Scan for the cell matching the given text and deliver its (x, y) coordinate at center. 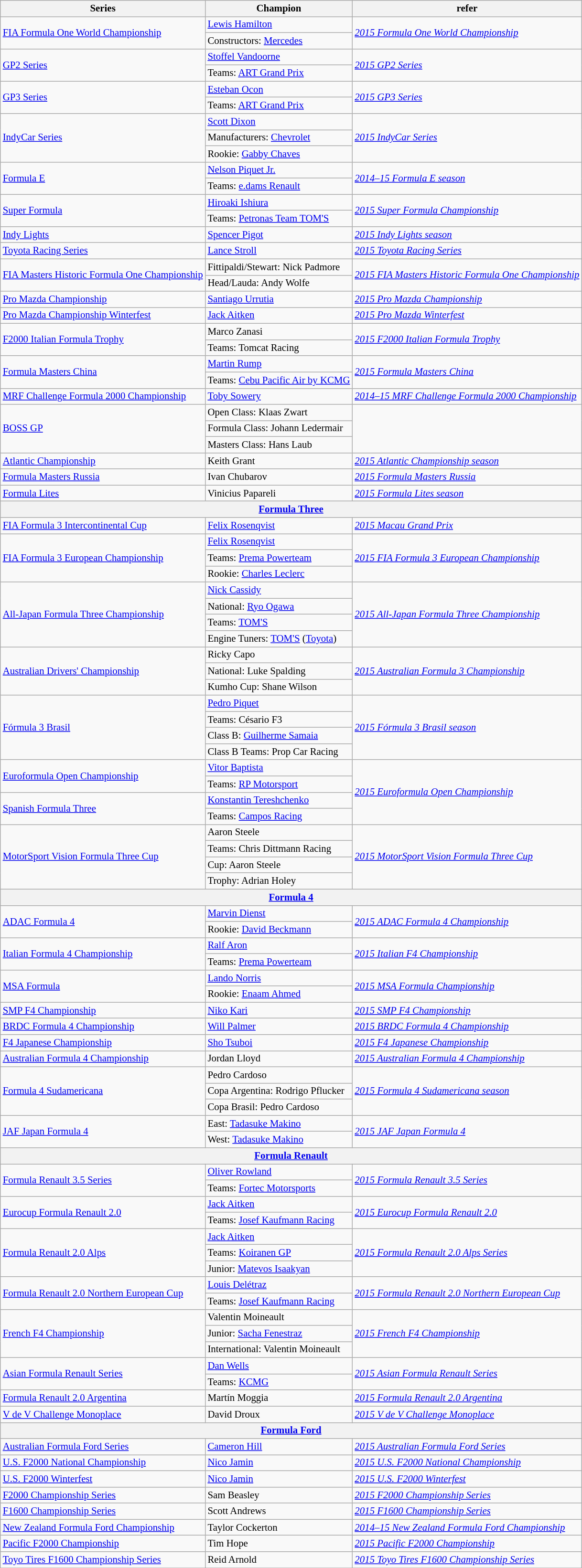
Louis Delétraz (279, 1285)
Teams: Césario F3 (279, 720)
Sho Tsuboi (279, 1043)
Formula Class: Johann Ledermair (279, 429)
Junior: Sacha Fenestraz (279, 1334)
Tim Hope (279, 1544)
FIA Formula One World Championship (103, 32)
Keith Grant (279, 461)
2015 FIA Formula 3 European Championship (467, 558)
2015 French F4 Championship (467, 1334)
Kumho Cup: Shane Wilson (279, 687)
Lewis Hamilton (279, 24)
Hiroaki Ishiura (279, 202)
2015 F1600 Championship Series (467, 1511)
2015 MotorSport Vision Formula Three Cup (467, 857)
Santiago Urrutia (279, 299)
Martin Rump (279, 364)
refer (467, 9)
2015 Formula Masters China (467, 372)
Pedro Cardoso (279, 1075)
Stoffel Vandoorne (279, 57)
MotorSport Vision Formula Three Cup (103, 857)
2015 Italian F4 Championship (467, 954)
Fittipaldi/Stewart: Nick Padmore (279, 267)
2015 GP3 Series (467, 97)
Teams: e.dams Renault (279, 186)
Ralf Aron (279, 946)
BRDC Formula 4 Championship (103, 1027)
Eurocup Formula Renault 2.0 (103, 1212)
2015 MSA Formula Championship (467, 986)
Teams: TOM'S (279, 623)
U.S. F2000 Winterfest (103, 1479)
Super Formula (103, 211)
Teams: Campos Racing (279, 816)
ADAC Formula 4 (103, 922)
Teams: Fortec Motorsports (279, 1188)
2014–15 MRF Challenge Formula 2000 Championship (467, 396)
2015 U.S. F2000 Winterfest (467, 1479)
GP3 Series (103, 97)
MRF Challenge Formula 2000 Championship (103, 396)
2015 Super Formula Championship (467, 211)
JAF Japan Formula 4 (103, 1132)
Fórmula 3 Brasil (103, 728)
Taylor Cockerton (279, 1527)
2015 Formula 4 Sudamericana season (467, 1091)
Nelson Piquet Jr. (279, 170)
SMP F4 Championship (103, 1010)
Oliver Rowland (279, 1172)
2015 Formula Lites season (467, 493)
2015 F2000 Championship Series (467, 1495)
2014–15 New Zealand Formula Ford Championship (467, 1527)
F2000 Italian Formula Trophy (103, 340)
Marvin Dienst (279, 913)
Lando Norris (279, 978)
Asian Formula Renault Series (103, 1374)
Spencer Pigot (279, 234)
FIA Masters Historic Formula One Championship (103, 275)
FIA Formula 3 Intercontinental Cup (103, 526)
Konstantin Tereshchenko (279, 800)
West: Tadasuke Makino (279, 1140)
Formula Masters Russia (103, 477)
2015 All-Japan Formula Three Championship (467, 614)
Teams: KCMG (279, 1382)
Spanish Formula Three (103, 808)
Toby Sowery (279, 396)
Australian Formula 4 Championship (103, 1059)
Rookie: Gabby Chaves (279, 154)
Toyota Racing Series (103, 251)
Masters Class: Hans Laub (279, 445)
Teams: Koiranen GP (279, 1253)
2015 Indy Lights season (467, 234)
Jordan Lloyd (279, 1059)
GP2 Series (103, 65)
National: Ryo Ogawa (279, 606)
Toyo Tires F1600 Championship Series (103, 1560)
Teams: Tomcat Racing (279, 348)
Copa Argentina: Rodrigo Pflucker (279, 1091)
Teams: Petronas Team TOM'S (279, 219)
2015 BRDC Formula 4 Championship (467, 1027)
FIA Formula 3 European Championship (103, 558)
Formula Masters China (103, 372)
2015 ADAC Formula 4 Championship (467, 922)
2015 Asian Formula Renault Series (467, 1374)
F4 Japanese Championship (103, 1043)
2015 JAF Japan Formula 4 (467, 1132)
David Droux (279, 1414)
2014–15 Formula E season (467, 178)
Sam Beasley (279, 1495)
2015 Formula Renault 3.5 Series (467, 1180)
2015 V de V Challenge Monoplace (467, 1414)
Pro Mazda Championship Winterfest (103, 316)
Euroformula Open Championship (103, 776)
Formula E (103, 178)
Champion (279, 9)
East: Tadasuke Makino (279, 1123)
2015 Formula Masters Russia (467, 477)
2015 Fórmula 3 Brasil season (467, 728)
Valentin Moineault (279, 1317)
Italian Formula 4 Championship (103, 954)
Head/Lauda: Andy Wolfe (279, 283)
Formula Renault 2.0 Argentina (103, 1398)
French F4 Championship (103, 1334)
2015 Macau Grand Prix (467, 526)
Series (103, 9)
Martín Moggia (279, 1398)
2015 Formula Renault 2.0 Northern European Cup (467, 1293)
Formula Lites (103, 493)
2015 Euroformula Open Championship (467, 792)
2015 FIA Masters Historic Formula One Championship (467, 275)
Will Palmer (279, 1027)
2015 Toyota Racing Series (467, 251)
Engine Tuners: TOM'S (Toyota) (279, 639)
2015 IndyCar Series (467, 138)
2015 GP2 Series (467, 65)
Rookie: David Beckmann (279, 930)
Pedro Piquet (279, 703)
Teams: Chris Dittmann Racing (279, 849)
Formula Three (291, 509)
All-Japan Formula Three Championship (103, 614)
2015 F2000 Italian Formula Trophy (467, 340)
2015 SMP F4 Championship (467, 1010)
Reid Arnold (279, 1560)
2015 Toyo Tires F1600 Championship Series (467, 1560)
2015 Australian Formula Ford Series (467, 1447)
Scott Dixon (279, 122)
Pro Mazda Championship (103, 299)
New Zealand Formula Ford Championship (103, 1527)
Vitor Baptista (279, 768)
Atlantic Championship (103, 461)
Formula Renault 3.5 Series (103, 1180)
Lance Stroll (279, 251)
Formula Ford (291, 1430)
U.S. F2000 National Championship (103, 1463)
Trophy: Adrian Holey (279, 881)
Pacific F2000 Championship (103, 1544)
Cup: Aaron Steele (279, 865)
IndyCar Series (103, 138)
Scott Andrews (279, 1511)
Teams: Cebu Pacific Air by KCMG (279, 380)
Rookie: Charles Leclerc (279, 574)
Cameron Hill (279, 1447)
Class B: Guilherme Samaia (279, 736)
Niko Kari (279, 1010)
F2000 Championship Series (103, 1495)
MSA Formula (103, 986)
Junior: Matevos Isaakyan (279, 1269)
Rookie: Enaam Ahmed (279, 994)
2015 Formula Renault 2.0 Argentina (467, 1398)
Copa Brasil: Pedro Cardoso (279, 1107)
2015 U.S. F2000 National Championship (467, 1463)
Ivan Chubarov (279, 477)
2015 Eurocup Formula Renault 2.0 (467, 1212)
Formula Renault 2.0 Northern European Cup (103, 1293)
Australian Formula Ford Series (103, 1447)
BOSS GP (103, 429)
Vinicius Papareli (279, 493)
Constructors: Mercedes (279, 41)
2015 Pro Mazda Championship (467, 299)
Open Class: Klaas Zwart (279, 413)
F1600 Championship Series (103, 1511)
Manufacturers: Chevrolet (279, 138)
Formula Renault 2.0 Alps (103, 1253)
Teams: RP Motorsport (279, 784)
Formula 4 Sudamericana (103, 1091)
Indy Lights (103, 234)
2015 Formula Renault 2.0 Alps Series (467, 1253)
Aaron Steele (279, 833)
National: Luke Spalding (279, 671)
2015 Formula One World Championship (467, 32)
Australian Drivers' Championship (103, 671)
Ricky Capo (279, 655)
Formula Renault (291, 1156)
2015 Pro Mazda Winterfest (467, 316)
Esteban Ocon (279, 89)
2015 Australian Formula 3 Championship (467, 671)
2015 Australian Formula 4 Championship (467, 1059)
V de V Challenge Monoplace (103, 1414)
International: Valentin Moineault (279, 1350)
Class B Teams: Prop Car Racing (279, 752)
2015 F4 Japanese Championship (467, 1043)
Dan Wells (279, 1366)
Nick Cassidy (279, 590)
Marco Zanasi (279, 332)
2015 Pacific F2000 Championship (467, 1544)
Formula 4 (291, 897)
2015 Atlantic Championship season (467, 461)
